Determine the [X, Y] coordinate at the center of the cell enclosing the given text.  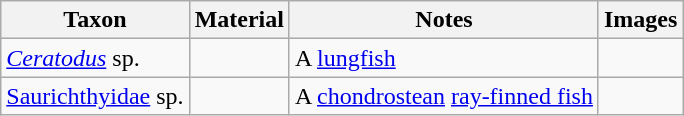
Images [640, 20]
A lungfish [444, 58]
A chondrostean ray-finned fish [444, 96]
Ceratodus sp. [95, 58]
Saurichthyidae sp. [95, 96]
Notes [444, 20]
Material [239, 20]
Taxon [95, 20]
